From the cell containing the given text, extract its center point as [x, y] coordinate. 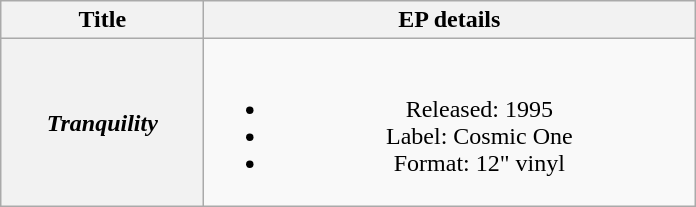
Released: 1995Label: Cosmic OneFormat: 12" vinyl [450, 122]
EP details [450, 20]
Title [102, 20]
Tranquility [102, 122]
